Pinpoint the cell where the given text exists, returning its [X, Y] midpoint coordinate. 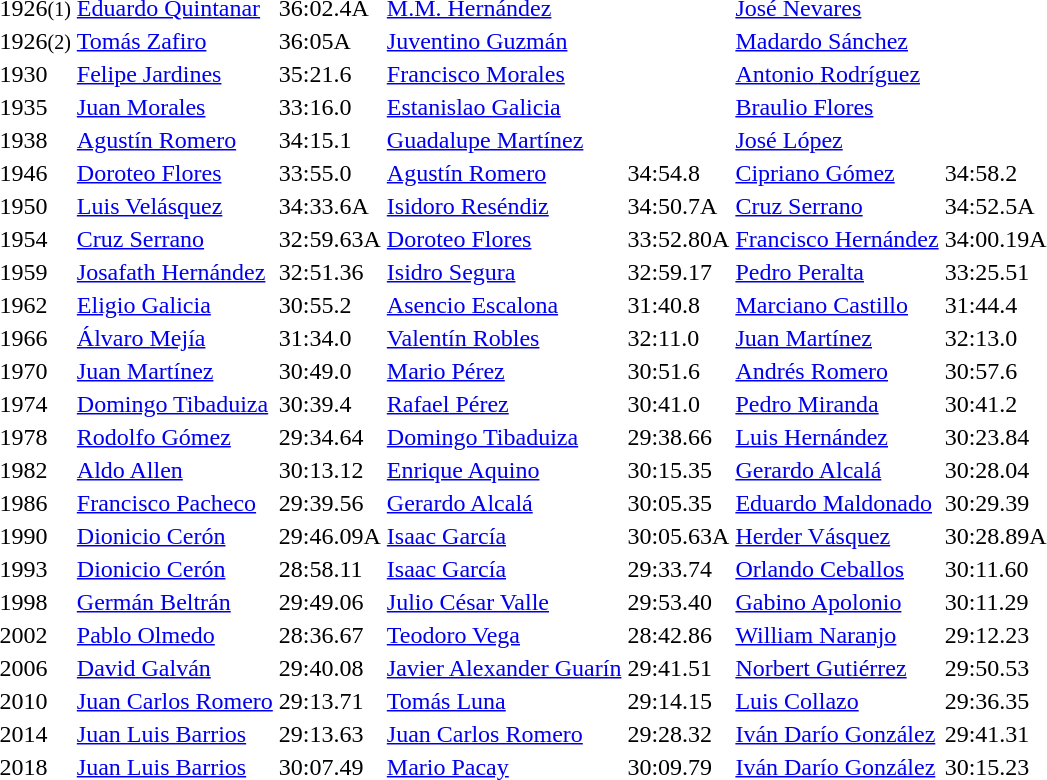
29:49.06 [330, 602]
Juan Morales [174, 107]
34:33.6A [330, 206]
29:33.74 [678, 569]
30:13.12 [330, 470]
Iván Darío González [837, 734]
29:13.71 [330, 701]
Julio César Valle [504, 602]
Valentín Robles [504, 338]
29:34.64 [330, 437]
Antonio Rodríguez [837, 74]
Enrique Aquino [504, 470]
Cipriano Gómez [837, 173]
Eduardo Maldonado [837, 503]
32:59.17 [678, 272]
Tomás Zafiro [174, 41]
Herder Vásquez [837, 536]
Felipe Jardines [174, 74]
31:40.8 [678, 305]
William Naranjo [837, 635]
32:11.0 [678, 338]
Luis Hernández [837, 437]
Gabino Apolonio [837, 602]
29:38.66 [678, 437]
José López [837, 140]
Pedro Miranda [837, 404]
30:05.35 [678, 503]
Francisco Morales [504, 74]
Luis Collazo [837, 701]
28:58.11 [330, 569]
Javier Alexander Guarín [504, 668]
Norbert Gutiérrez [837, 668]
Isidro Segura [504, 272]
29:39.56 [330, 503]
Álvaro Mejía [174, 338]
28:36.67 [330, 635]
Juan Luis Barrios [174, 734]
30:55.2 [330, 305]
Isidoro Reséndiz [504, 206]
32:51.36 [330, 272]
Teodoro Vega [504, 635]
Braulio Flores [837, 107]
Marciano Castillo [837, 305]
30:15.35 [678, 470]
David Galván [174, 668]
Juventino Guzmán [504, 41]
29:14.15 [678, 701]
29:13.63 [330, 734]
Guadalupe Martínez [504, 140]
Estanislao Galicia [504, 107]
Tomás Luna [504, 701]
32:59.63A [330, 239]
Asencio Escalona [504, 305]
33:52.80A [678, 239]
Luis Velásquez [174, 206]
Germán Beltrán [174, 602]
Rodolfo Gómez [174, 437]
Orlando Ceballos [837, 569]
Francisco Pacheco [174, 503]
35:21.6 [330, 74]
Pedro Peralta [837, 272]
Francisco Hernández [837, 239]
Aldo Allen [174, 470]
30:39.4 [330, 404]
29:46.09A [330, 536]
34:15.1 [330, 140]
28:42.86 [678, 635]
36:05A [330, 41]
Josafath Hernández [174, 272]
33:16.0 [330, 107]
Rafael Pérez [504, 404]
Mario Pérez [504, 371]
Andrés Romero [837, 371]
30:51.6 [678, 371]
Eligio Galicia [174, 305]
33:55.0 [330, 173]
34:50.7A [678, 206]
29:40.08 [330, 668]
29:53.40 [678, 602]
30:05.63A [678, 536]
30:41.0 [678, 404]
34:54.8 [678, 173]
29:41.51 [678, 668]
Madardo Sánchez [837, 41]
Pablo Olmedo [174, 635]
30:49.0 [330, 371]
29:28.32 [678, 734]
31:34.0 [330, 338]
